Extract the (X, Y) coordinate from the center of the cell holding the provided text.  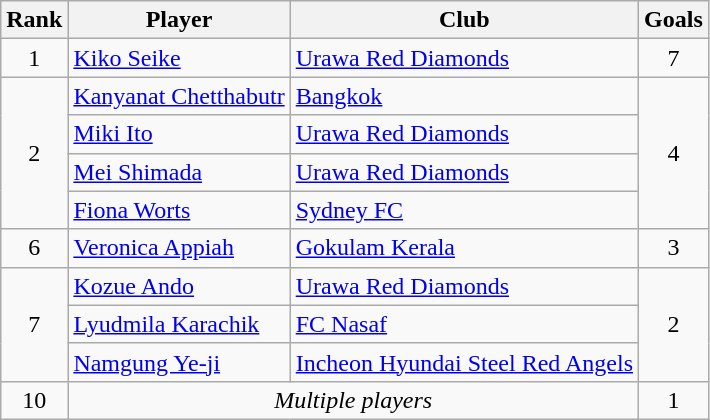
Kanyanat Chetthabutr (179, 96)
Namgung Ye-ji (179, 362)
3 (674, 248)
Kozue Ando (179, 286)
FC Nasaf (464, 324)
Multiple players (354, 400)
Incheon Hyundai Steel Red Angels (464, 362)
Bangkok (464, 96)
Mei Shimada (179, 172)
Lyudmila Karachik (179, 324)
Sydney FC (464, 210)
Rank (34, 20)
Fiona Worts (179, 210)
Kiko Seike (179, 58)
Goals (674, 20)
Club (464, 20)
4 (674, 153)
10 (34, 400)
Veronica Appiah (179, 248)
6 (34, 248)
Player (179, 20)
Gokulam Kerala (464, 248)
Miki Ito (179, 134)
